Scan for the cell matching the given text and deliver its [x, y] coordinate at center. 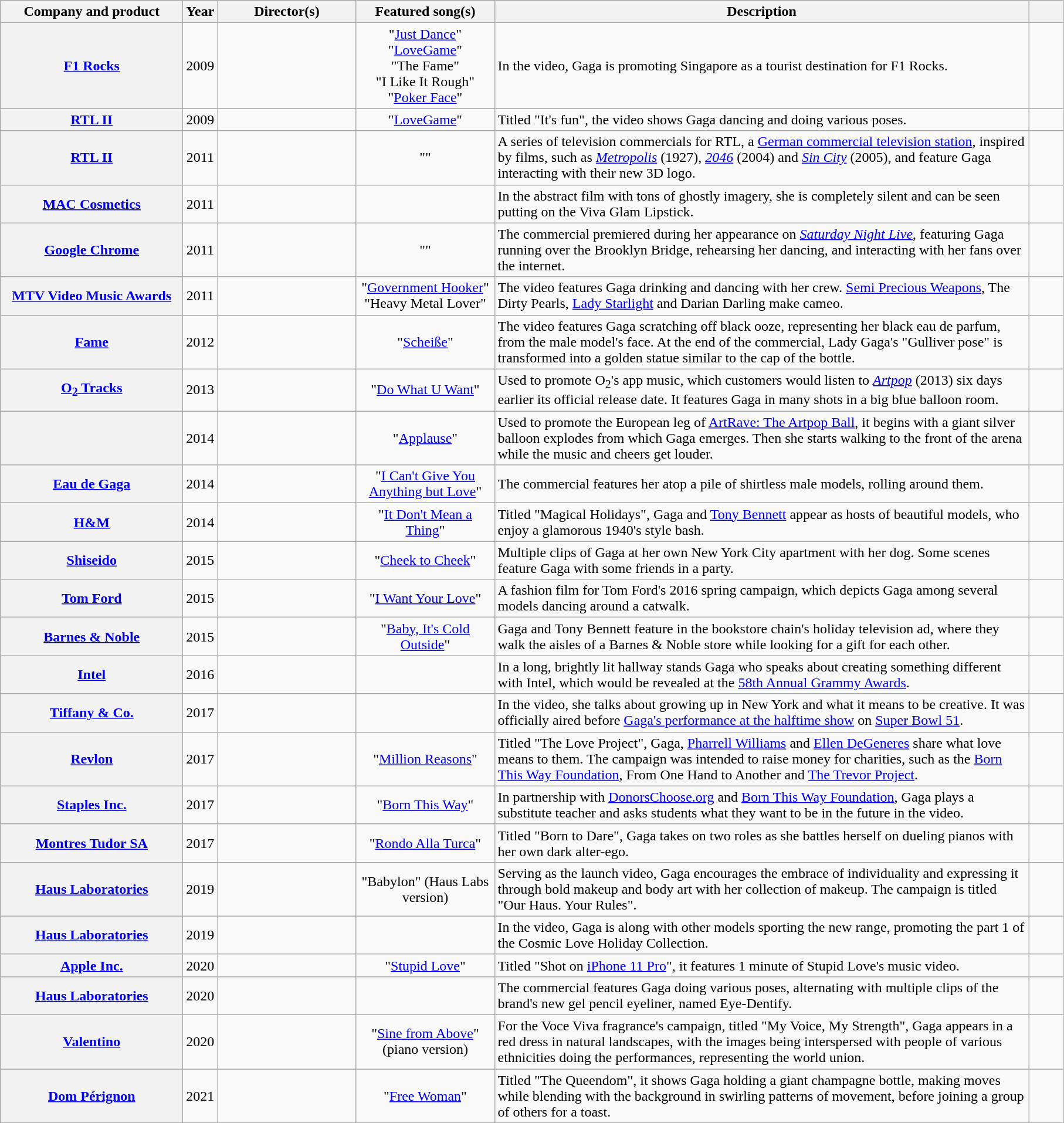
"Scheiße" [425, 342]
The commercial features Gaga doing various poses, alternating with multiple clips of the brand's new gel pencil eyeliner, named Eye-Dentify. [761, 996]
Intel [92, 674]
2013 [201, 389]
Tom Ford [92, 598]
Multiple clips of Gaga at her own New York City apartment with her dog. Some scenes feature Gaga with some friends in a party. [761, 561]
Fame [92, 342]
Eau de Gaga [92, 484]
"Just Dance" "LoveGame" "The Fame" "I Like It Rough" "Poker Face" [425, 66]
In the abstract film with tons of ghostly imagery, she is completely silent and can be seen putting on the Viva Glam Lipstick. [761, 204]
"Do What U Want" [425, 389]
"Rondo Alla Turca" [425, 843]
"Million Reasons" [425, 759]
Titled "Born to Dare", Gaga takes on two roles as she battles herself on dueling pianos with her own dark alter-ego. [761, 843]
Apple Inc. [92, 965]
Tiffany & Co. [92, 713]
In the video, Gaga is promoting Singapore as a tourist destination for F1 Rocks. [761, 66]
"Sine from Above" (piano version) [425, 1042]
H&M [92, 522]
Featured song(s) [425, 12]
"LoveGame" [425, 120]
Montres Tudor SA [92, 843]
2021 [201, 1096]
Director(s) [287, 12]
Valentino [92, 1042]
"It Don't Mean a Thing" [425, 522]
Titled "Shot on iPhone 11 Pro", it features 1 minute of Stupid Love's music video. [761, 965]
Titled "It's fun", the video shows Gaga dancing and doing various poses. [761, 120]
Revlon [92, 759]
"Free Woman" [425, 1096]
MAC Cosmetics [92, 204]
O2 Tracks [92, 389]
2016 [201, 674]
"Stupid Love" [425, 965]
A fashion film for Tom Ford's 2016 spring campaign, which depicts Gaga among several models dancing around a catwalk. [761, 598]
"I Can't Give You Anything but Love" [425, 484]
"Born This Way" [425, 805]
"Applause" [425, 438]
MTV Video Music Awards [92, 296]
Description [761, 12]
Dom Pérignon [92, 1096]
"Babylon" (Haus Labs version) [425, 889]
"Cheek to Cheek" [425, 561]
"Baby, It's Cold Outside" [425, 637]
2012 [201, 342]
Staples Inc. [92, 805]
"I Want Your Love" [425, 598]
Barnes & Noble [92, 637]
In the video, Gaga is along with other models sporting the new range, promoting the part 1 of the Cosmic Love Holiday Collection. [761, 935]
Company and product [92, 12]
F1 Rocks [92, 66]
The video features Gaga drinking and dancing with her crew. Semi Precious Weapons, The Dirty Pearls, Lady Starlight and Darian Darling make cameo. [761, 296]
Year [201, 12]
Titled "Magical Holidays", Gaga and Tony Bennett appear as hosts of beautiful models, who enjoy a glamorous 1940's style bash. [761, 522]
The commercial features her atop a pile of shirtless male models, rolling around them. [761, 484]
Shiseido [92, 561]
"Government Hooker" "Heavy Metal Lover" [425, 296]
Google Chrome [92, 250]
